Return (x, y) of the center of cell containing provided text 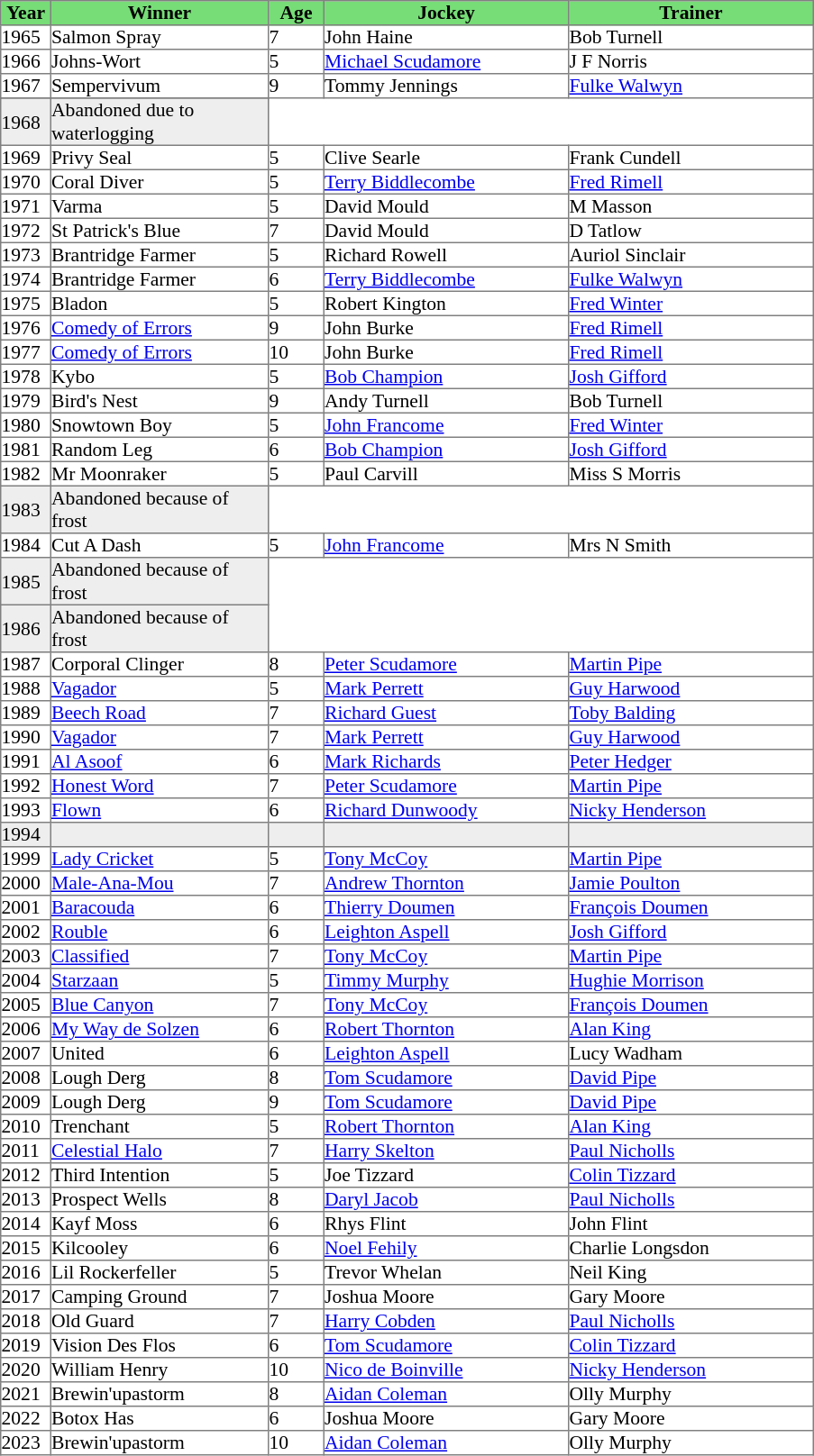
Jamie Poulton (691, 883)
1981 (26, 449)
1982 (26, 474)
1971 (26, 205)
2002 (26, 932)
2019 (26, 1346)
Charlie Longsdon (691, 1249)
2005 (26, 1006)
2004 (26, 980)
Varma (160, 205)
Winner (160, 13)
2018 (26, 1321)
Baracouda (160, 908)
2010 (26, 1126)
1993 (26, 811)
Peter Hedger (691, 762)
Kybo (160, 377)
Robert Kington (446, 303)
Flown (160, 811)
Trainer (691, 13)
Salmon Spray (160, 38)
1984 (26, 546)
Mark Richards (446, 762)
Kilcooley (160, 1249)
Beech Road (160, 714)
Prospect Wells (160, 1200)
Andy Turnell (446, 400)
Miss S Morris (691, 474)
Corporal Clinger (160, 665)
2012 (26, 1175)
1972 (26, 231)
Classified (160, 957)
1992 (26, 786)
Richard Guest (446, 714)
Old Guard (160, 1321)
Hughie Morrison (691, 980)
1975 (26, 303)
Auriol Sinclair (691, 254)
1967 (26, 86)
2017 (26, 1297)
2006 (26, 1029)
1994 (26, 834)
William Henry (160, 1370)
Michael Scudamore (446, 61)
2011 (26, 1151)
Coral Diver (160, 182)
M Masson (691, 205)
1990 (26, 737)
Noel Fehily (446, 1249)
My Way de Solzen (160, 1029)
2020 (26, 1370)
1989 (26, 714)
1986 (26, 628)
Abandoned due to waterlogging (160, 122)
1988 (26, 688)
Harry Cobden (446, 1321)
United (160, 1054)
1977 (26, 351)
1987 (26, 665)
Nico de Boinville (446, 1370)
St Patrick's Blue (160, 231)
2014 (26, 1224)
1976 (26, 328)
Honest Word (160, 786)
2021 (26, 1395)
Jockey (446, 13)
1985 (26, 581)
2016 (26, 1272)
Thierry Doumen (446, 908)
Male-Ana-Mou (160, 883)
1969 (26, 157)
John Flint (691, 1224)
Trenchant (160, 1126)
Kayf Moss (160, 1224)
Celestial Halo (160, 1151)
1974 (26, 279)
Joe Tizzard (446, 1175)
Lucy Wadham (691, 1054)
Cut A Dash (160, 546)
Camping Ground (160, 1297)
1968 (26, 122)
Bird's Nest (160, 400)
Timmy Murphy (446, 980)
2007 (26, 1054)
2003 (26, 957)
1965 (26, 38)
1983 (26, 509)
Age (297, 13)
Tommy Jennings (446, 86)
Lil Rockerfeller (160, 1272)
Bladon (160, 303)
Paul Carvill (446, 474)
Third Intention (160, 1175)
1999 (26, 860)
Blue Canyon (160, 1006)
2001 (26, 908)
2023 (26, 1443)
Sempervivum (160, 86)
Richard Rowell (446, 254)
D Tatlow (691, 231)
Daryl Jacob (446, 1200)
Frank Cundell (691, 157)
Random Leg (160, 449)
2009 (26, 1103)
Toby Balding (691, 714)
Al Asoof (160, 762)
1970 (26, 182)
1966 (26, 61)
2000 (26, 883)
Clive Searle (446, 157)
Rouble (160, 932)
2015 (26, 1249)
Starzaan (160, 980)
Snowtown Boy (160, 425)
Privy Seal (160, 157)
Richard Dunwoody (446, 811)
1979 (26, 400)
1978 (26, 377)
Mr Moonraker (160, 474)
Vision Des Flos (160, 1346)
1980 (26, 425)
Harry Skelton (446, 1151)
John Haine (446, 38)
2022 (26, 1418)
Lady Cricket (160, 860)
J F Norris (691, 61)
2008 (26, 1078)
1991 (26, 762)
Trevor Whelan (446, 1272)
Botox Has (160, 1418)
1973 (26, 254)
Mrs N Smith (691, 546)
Rhys Flint (446, 1224)
Andrew Thornton (446, 883)
Neil King (691, 1272)
2013 (26, 1200)
Year (26, 13)
Johns-Wort (160, 61)
